Provide the (X, Y) coordinate of the cell's center where the given text is located.  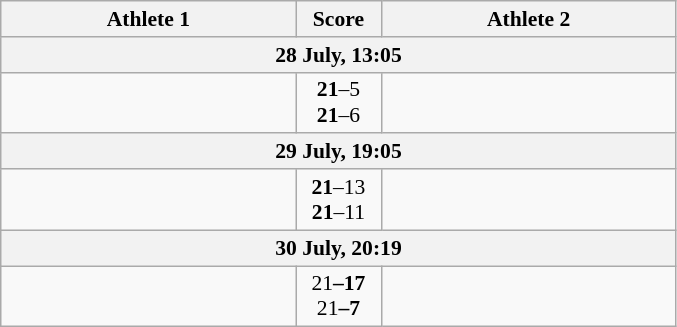
30 July, 20:19 (338, 248)
Score (338, 19)
21–1321–11 (338, 200)
29 July, 19:05 (338, 152)
21–521–6 (338, 102)
28 July, 13:05 (338, 55)
Athlete 2 (528, 19)
21–1721–7 (338, 296)
Athlete 1 (148, 19)
